Provide the [X, Y] coordinate of the cell's center where the given text is located.  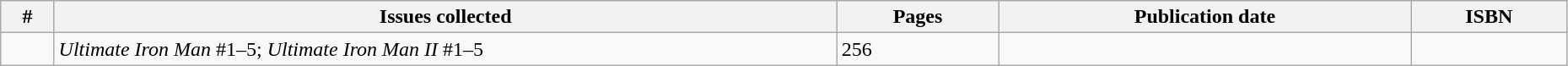
Pages [918, 17]
256 [918, 49]
Ultimate Iron Man #1–5; Ultimate Iron Man II #1–5 [445, 49]
# [27, 17]
Issues collected [445, 17]
ISBN [1489, 17]
Publication date [1205, 17]
